Provide the [X, Y] coordinate of the cell's center where the given text is located.  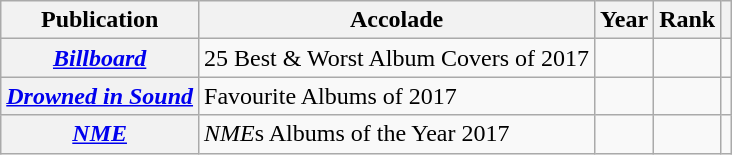
Accolade [397, 20]
NME [100, 134]
25 Best & Worst Album Covers of 2017 [397, 58]
Year [624, 20]
Billboard [100, 58]
Publication [100, 20]
NMEs Albums of the Year 2017 [397, 134]
Favourite Albums of 2017 [397, 96]
Rank [688, 20]
Drowned in Sound [100, 96]
